Search for the cell housing the specified text and yield its (x, y) center coordinate. 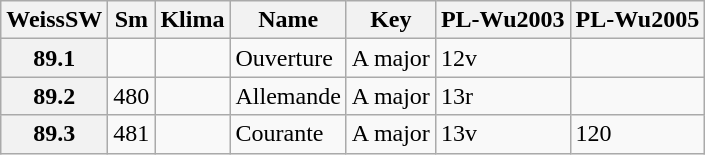
481 (132, 134)
Allemande (288, 96)
13r (502, 96)
89.1 (54, 58)
480 (132, 96)
13v (502, 134)
Ouverture (288, 58)
PL-Wu2003 (502, 20)
89.2 (54, 96)
PL-Wu2005 (638, 20)
120 (638, 134)
Name (288, 20)
WeissSW (54, 20)
Courante (288, 134)
Key (390, 20)
89.3 (54, 134)
12v (502, 58)
Sm (132, 20)
Klima (192, 20)
